Search for the cell housing the specified text and yield its (x, y) center coordinate. 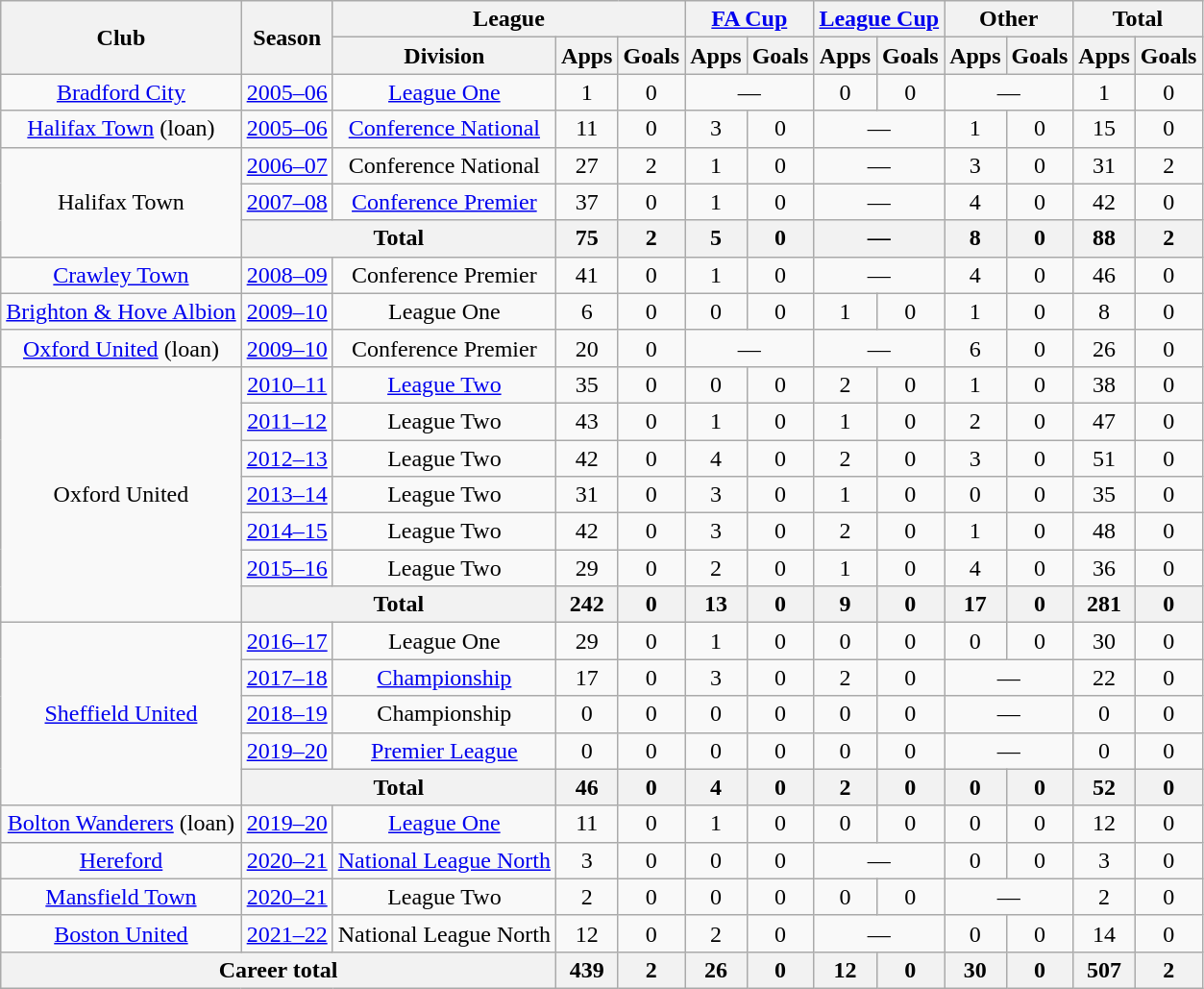
Other (1009, 19)
41 (587, 275)
Oxford United (121, 494)
2013–14 (286, 495)
13 (716, 605)
Career total (279, 970)
27 (587, 165)
Premier League (444, 751)
Brighton & Hove Albion (121, 311)
2007–08 (286, 202)
2015–16 (286, 568)
Halifax Town (121, 202)
47 (1104, 421)
2006–07 (286, 165)
51 (1104, 458)
2008–09 (286, 275)
5 (716, 238)
Club (121, 37)
Crawley Town (121, 275)
20 (587, 348)
Boston United (121, 933)
2021–22 (286, 933)
League Cup (879, 19)
Bradford City (121, 92)
Halifax Town (loan) (121, 129)
14 (1104, 933)
Hereford (121, 860)
Oxford United (loan) (121, 348)
75 (587, 238)
FA Cup (749, 19)
2017–18 (286, 678)
22 (1104, 678)
2010–11 (286, 384)
Season (286, 37)
2016–17 (286, 641)
88 (1104, 238)
36 (1104, 568)
Mansfield Town (121, 897)
43 (587, 421)
52 (1104, 787)
15 (1104, 129)
2011–12 (286, 421)
2014–15 (286, 532)
37 (587, 202)
281 (1104, 605)
Sheffield United (121, 714)
Division (444, 56)
2018–19 (286, 714)
507 (1104, 970)
439 (587, 970)
48 (1104, 532)
Bolton Wanderers (loan) (121, 824)
9 (846, 605)
2012–13 (286, 458)
League (508, 19)
38 (1104, 384)
242 (587, 605)
